Output the [x, y] coordinate of the center of the cell containing the given text.  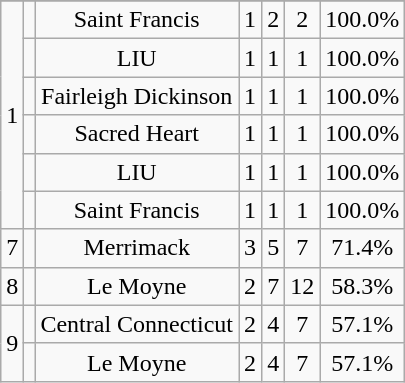
3 [250, 248]
8 [12, 286]
Central Connecticut [137, 324]
5 [274, 248]
12 [302, 286]
Fairleigh Dickinson [137, 96]
9 [12, 343]
Merrimack [137, 248]
Sacred Heart [137, 134]
71.4% [362, 248]
58.3% [362, 286]
